Find where the given text appears and provide that cell's center as (X, Y) coordinate. 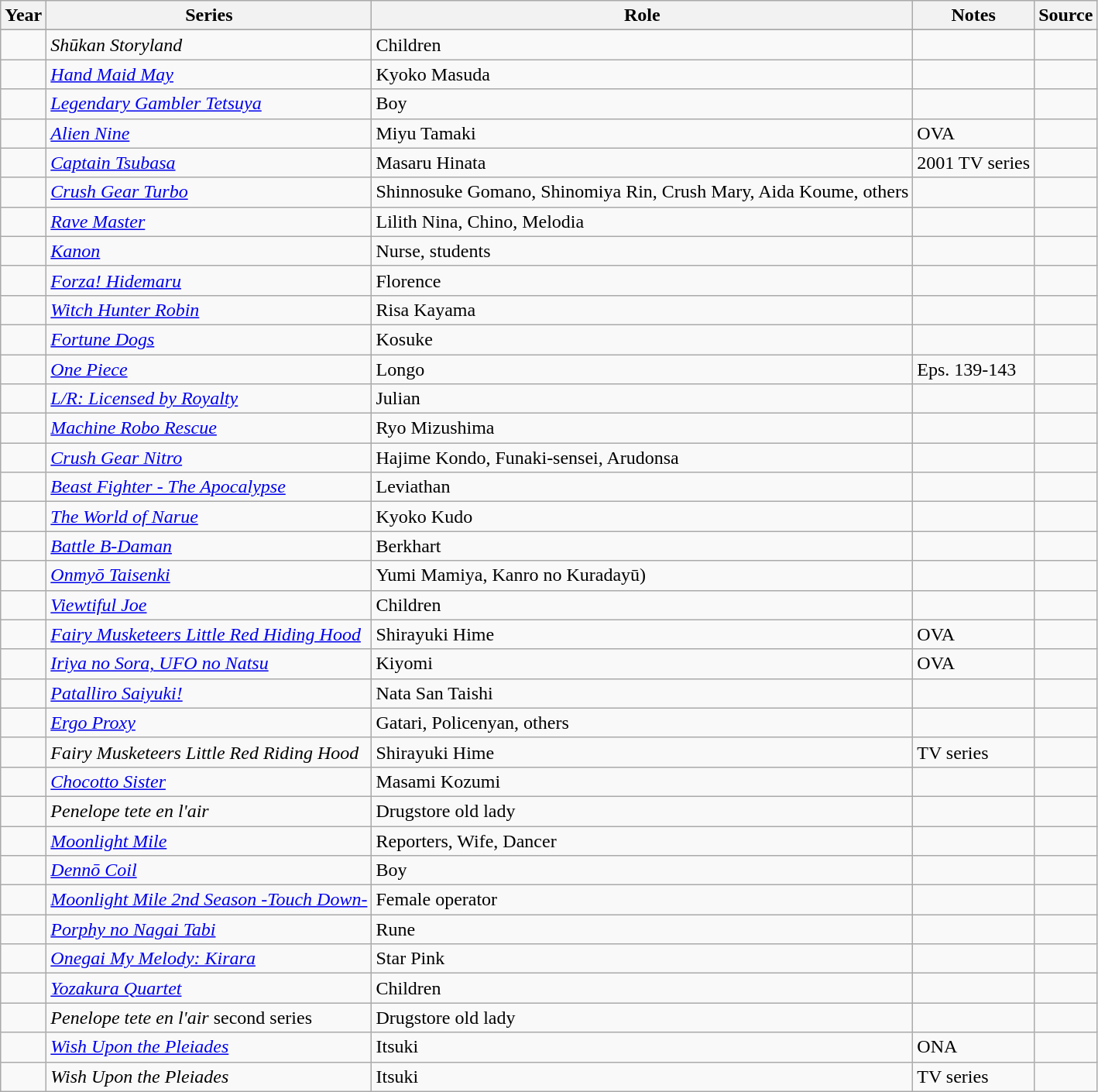
Fortune Dogs (209, 339)
Star Pink (643, 959)
Julian (643, 399)
Penelope tete en l'air (209, 811)
Ergo Proxy (209, 723)
Porphy no Nagai Tabi (209, 929)
Dennō Coil (209, 871)
Miyu Tamaki (643, 133)
Kyoko Masuda (643, 74)
Series (209, 15)
Chocotto Sister (209, 781)
Lilith Nina, Chino, Melodia (643, 221)
Alien Nine (209, 133)
Iriya no Sora, UFO no Natsu (209, 664)
Berkhart (643, 546)
Role (643, 15)
Crush Gear Nitro (209, 458)
Longo (643, 369)
Onegai My Melody: Kirara (209, 959)
Patalliro Saiyuki! (209, 693)
Year (23, 15)
Machine Robo Rescue (209, 428)
Hajime Kondo, Funaki-sensei, Arudonsa (643, 458)
Kosuke (643, 339)
Moonlight Mile (209, 840)
Yozakura Quartet (209, 988)
Beast Fighter - The Apocalypse (209, 487)
Fairy Musketeers Little Red Riding Hood (209, 752)
Female operator (643, 900)
One Piece (209, 369)
Source (1065, 15)
Eps. 139-143 (974, 369)
Battle B-Daman (209, 546)
ONA (974, 1047)
Kiyomi (643, 664)
Penelope tete en l'air second series (209, 1018)
Shūkan Storyland (209, 45)
Nata San Taishi (643, 693)
Reporters, Wife, Dancer (643, 840)
Crush Gear Turbo (209, 192)
Nurse, students (643, 251)
L/R: Licensed by Royalty (209, 399)
Kyoko Kudo (643, 517)
Risa Kayama (643, 310)
Kanon (209, 251)
Forza! Hidemaru (209, 280)
Notes (974, 15)
Moonlight Mile 2nd Season -Touch Down- (209, 900)
Florence (643, 280)
Fairy Musketeers Little Red Hiding Hood (209, 634)
The World of Narue (209, 517)
Rave Master (209, 221)
Witch Hunter Robin (209, 310)
2001 TV series (974, 163)
Gatari, Policenyan, others (643, 723)
Yumi Mamiya, Kanro no Kuradayū) (643, 575)
Leviathan (643, 487)
Viewtiful Joe (209, 605)
Legendary Gambler Tetsuya (209, 104)
Onmyō Taisenki (209, 575)
Masami Kozumi (643, 781)
Captain Tsubasa (209, 163)
Shinnosuke Gomano, Shinomiya Rin, Crush Mary, Aida Koume, others (643, 192)
Ryo Mizushima (643, 428)
Masaru Hinata (643, 163)
Hand Maid May (209, 74)
Rune (643, 929)
